From the cell containing the given text, extract its center point as (X, Y) coordinate. 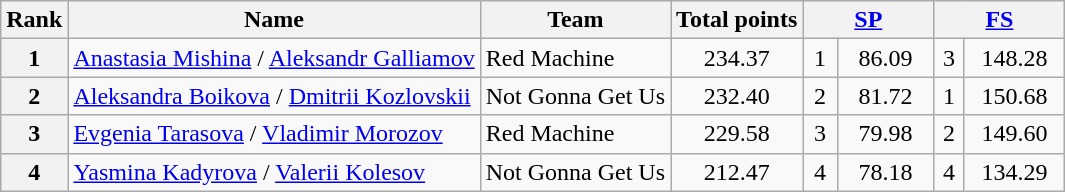
FS (1000, 20)
234.37 (737, 58)
78.18 (886, 172)
Yasmina Kadyrova / Valerii Kolesov (274, 172)
SP (868, 20)
79.98 (886, 134)
81.72 (886, 96)
212.47 (737, 172)
Total points (737, 20)
Team (575, 20)
229.58 (737, 134)
150.68 (1014, 96)
Evgenia Tarasova / Vladimir Morozov (274, 134)
86.09 (886, 58)
149.60 (1014, 134)
Aleksandra Boikova / Dmitrii Kozlovskii (274, 96)
134.29 (1014, 172)
148.28 (1014, 58)
Rank (34, 20)
Name (274, 20)
232.40 (737, 96)
Anastasia Mishina / Aleksandr Galliamov (274, 58)
